Output the (X, Y) coordinate of the center of the cell containing the given text.  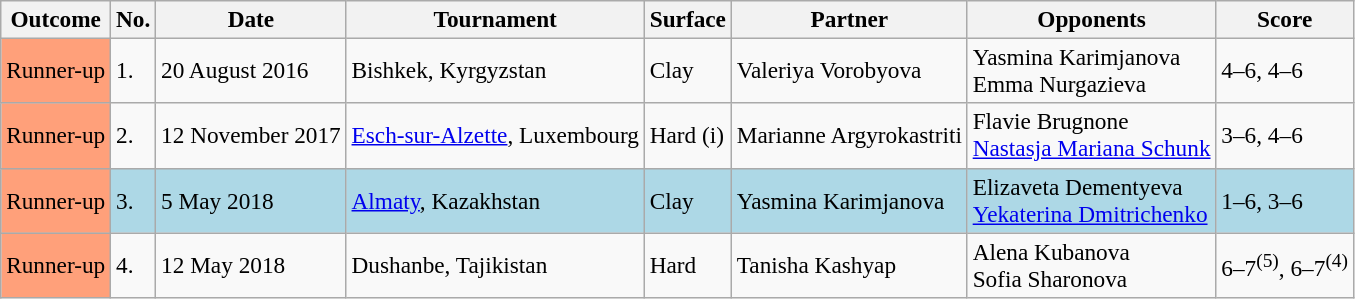
Marianne Argyrokastriti (849, 136)
5 May 2018 (251, 200)
Valeriya Vorobyova (849, 70)
3–6, 4–6 (1284, 136)
Elizaveta Dementyeva Yekaterina Dmitrichenko (1092, 200)
Flavie Brugnone Nastasja Mariana Schunk (1092, 136)
20 August 2016 (251, 70)
Yasmina Karimjanova Emma Nurgazieva (1092, 70)
Bishkek, Kyrgyzstan (495, 70)
Opponents (1092, 19)
4. (134, 264)
Tanisha Kashyap (849, 264)
Date (251, 19)
No. (134, 19)
Yasmina Karimjanova (849, 200)
2. (134, 136)
Esch-sur-Alzette, Luxembourg (495, 136)
1. (134, 70)
12 November 2017 (251, 136)
6–7(5), 6–7(4) (1284, 264)
Tournament (495, 19)
Almaty, Kazakhstan (495, 200)
1–6, 3–6 (1284, 200)
Hard (i) (688, 136)
Surface (688, 19)
Partner (849, 19)
Outcome (56, 19)
Hard (688, 264)
4–6, 4–6 (1284, 70)
3. (134, 200)
Score (1284, 19)
Dushanbe, Tajikistan (495, 264)
12 May 2018 (251, 264)
Alena Kubanova Sofia Sharonova (1092, 264)
